Search for the cell housing the specified text and yield its (x, y) center coordinate. 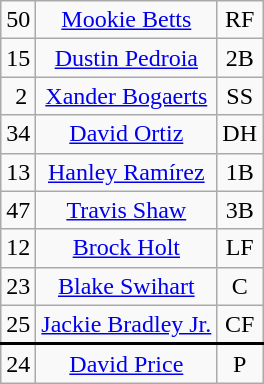
1B (240, 172)
Dustin Pedroia (126, 58)
Travis Shaw (126, 210)
Xander Bogaerts (126, 96)
CF (240, 324)
Blake Swihart (126, 286)
50 (18, 20)
47 (18, 210)
LF (240, 248)
Brock Holt (126, 248)
24 (18, 364)
SS (240, 96)
RF (240, 20)
2 (18, 96)
P (240, 364)
Mookie Betts (126, 20)
C (240, 286)
12 (18, 248)
34 (18, 134)
3B (240, 210)
15 (18, 58)
23 (18, 286)
Hanley Ramírez (126, 172)
David Price (126, 364)
25 (18, 324)
Jackie Bradley Jr. (126, 324)
2B (240, 58)
David Ortiz (126, 134)
13 (18, 172)
DH (240, 134)
